For the text-containing cell, return its midpoint in (x, y) coordinate format. 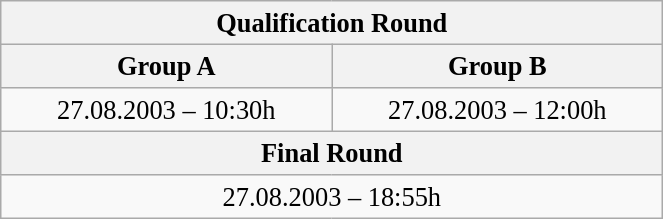
27.08.2003 – 18:55h (332, 197)
Final Round (332, 153)
27.08.2003 – 10:30h (166, 109)
Qualification Round (332, 22)
Group A (166, 66)
27.08.2003 – 12:00h (498, 109)
Group B (498, 66)
